Provide the (x, y) coordinate of the cell's center where the given text is located.  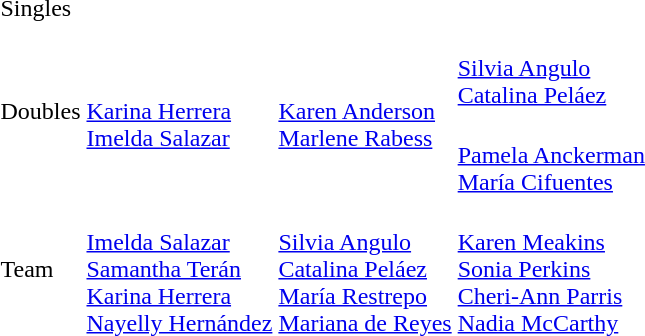
Karen AndersonMarlene Rabess (365, 112)
Karina HerreraImelda Salazar (180, 112)
